Extract the [x, y] coordinate from the center of the cell holding the provided text.  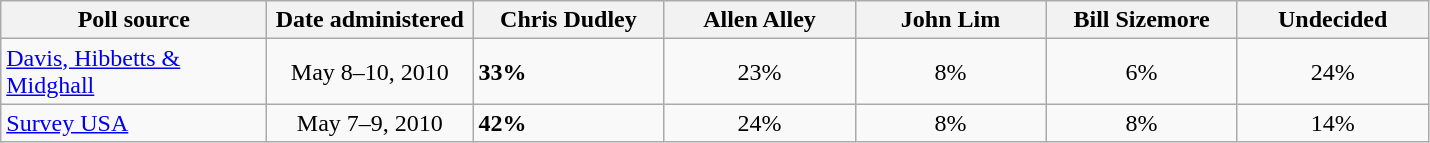
Davis, Hibbetts & Midghall [134, 72]
Bill Sizemore [1142, 20]
Date administered [370, 20]
Chris Dudley [568, 20]
42% [568, 123]
6% [1142, 72]
23% [760, 72]
33% [568, 72]
Poll source [134, 20]
Survey USA [134, 123]
May 8–10, 2010 [370, 72]
May 7–9, 2010 [370, 123]
John Lim [950, 20]
Allen Alley [760, 20]
14% [1332, 123]
Undecided [1332, 20]
